Determine the [X, Y] coordinate at the center of the cell enclosing the given text.  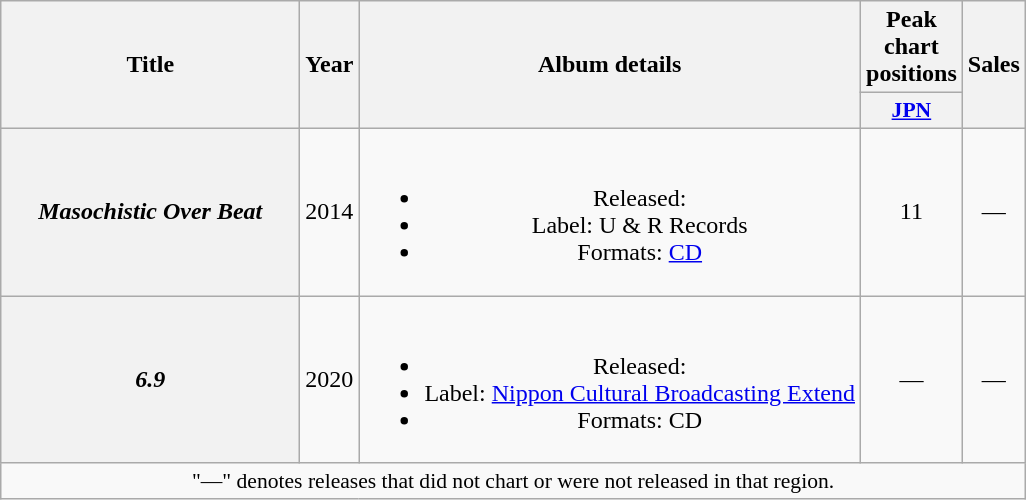
Sales [994, 65]
"—" denotes releases that did not chart or were not released in that region. [514, 481]
Released: Label: Nippon Cultural Broadcasting ExtendFormats: CD [610, 380]
2014 [330, 212]
JPN [912, 111]
Released: Label: U & R RecordsFormats: CD [610, 212]
11 [912, 212]
Title [150, 65]
6.9 [150, 380]
2020 [330, 380]
Year [330, 65]
Album details [610, 65]
Masochistic Over Beat [150, 212]
Peak chart positions [912, 47]
